Capture the cell that displays the provided text and extract its (X, Y) central coordinate. 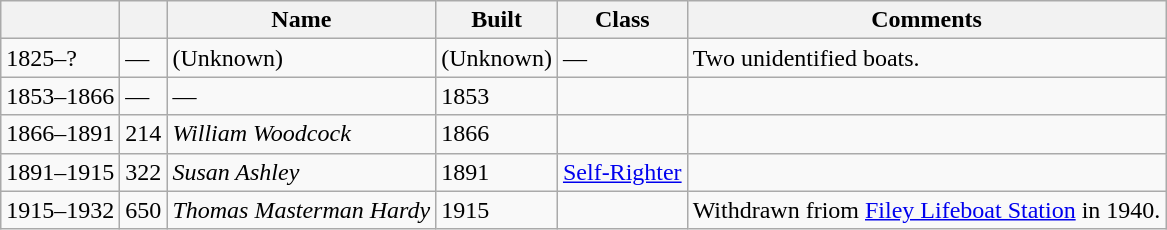
650 (144, 210)
Withdrawn friom Filey Lifeboat Station in 1940. (926, 210)
1915 (497, 210)
214 (144, 134)
1825–? (60, 58)
1866 (497, 134)
322 (144, 172)
1891 (497, 172)
Two unidentified boats. (926, 58)
Self-Righter (622, 172)
William Woodcock (302, 134)
1915–1932 (60, 210)
1866–1891 (60, 134)
1853 (497, 96)
1891–1915 (60, 172)
Class (622, 20)
Name (302, 20)
Thomas Masterman Hardy (302, 210)
Susan Ashley (302, 172)
Comments (926, 20)
1853–1866 (60, 96)
Built (497, 20)
